Provide the [X, Y] coordinate of the cell's center where the given text is located.  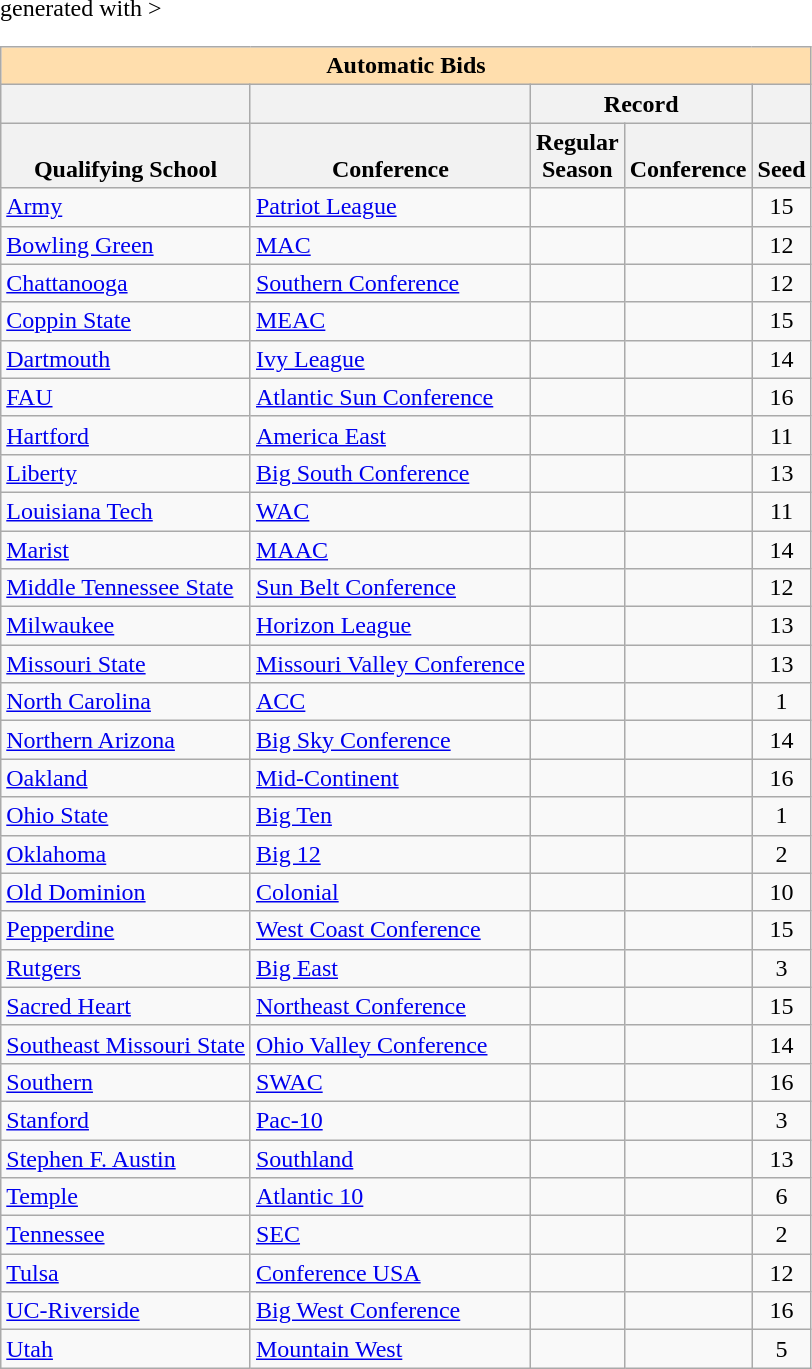
Big South Conference [390, 473]
Sun Belt Conference [390, 588]
Army [126, 207]
10 [782, 892]
Ivy League [390, 359]
Tennessee [126, 1235]
Bowling Green [126, 245]
Stanford [126, 1120]
Pepperdine [126, 930]
Marist [126, 549]
Southeast Missouri State [126, 1044]
ACC [390, 702]
Pac-10 [390, 1120]
Mid-Continent [390, 778]
FAU [126, 397]
Louisiana Tech [126, 511]
Big 12 [390, 854]
Conference USA [390, 1273]
America East [390, 435]
Ohio State [126, 816]
MAC [390, 245]
Northern Arizona [126, 740]
Big Ten [390, 816]
Northeast Conference [390, 1006]
Hartford [126, 435]
MAAC [390, 549]
Southland [390, 1159]
Qualifying School [126, 156]
Big East [390, 968]
Mountain West [390, 1349]
Ohio Valley Conference [390, 1044]
Big West Conference [390, 1311]
Missouri State [126, 664]
Colonial [390, 892]
Automatic Bids [406, 66]
Middle Tennessee State [126, 588]
Liberty [126, 473]
UC-Riverside [126, 1311]
Dartmouth [126, 359]
Utah [126, 1349]
SWAC [390, 1082]
Southern Conference [390, 283]
Oakland [126, 778]
Old Dominion [126, 892]
6 [782, 1197]
West Coast Conference [390, 930]
Sacred Heart [126, 1006]
North Carolina [126, 702]
Tulsa [126, 1273]
5 [782, 1349]
Rutgers [126, 968]
Regular Season [577, 156]
Chattanooga [126, 283]
Temple [126, 1197]
Record [641, 104]
Southern [126, 1082]
MEAC [390, 321]
SEC [390, 1235]
Missouri Valley Conference [390, 664]
Seed [782, 156]
Milwaukee [126, 626]
Stephen F. Austin [126, 1159]
Horizon League [390, 626]
Atlantic 10 [390, 1197]
Big Sky Conference [390, 740]
Oklahoma [126, 854]
Coppin State [126, 321]
Patriot League [390, 207]
Atlantic Sun Conference [390, 397]
WAC [390, 511]
